Pinpoint the cell where the given text exists, returning its (x, y) midpoint coordinate. 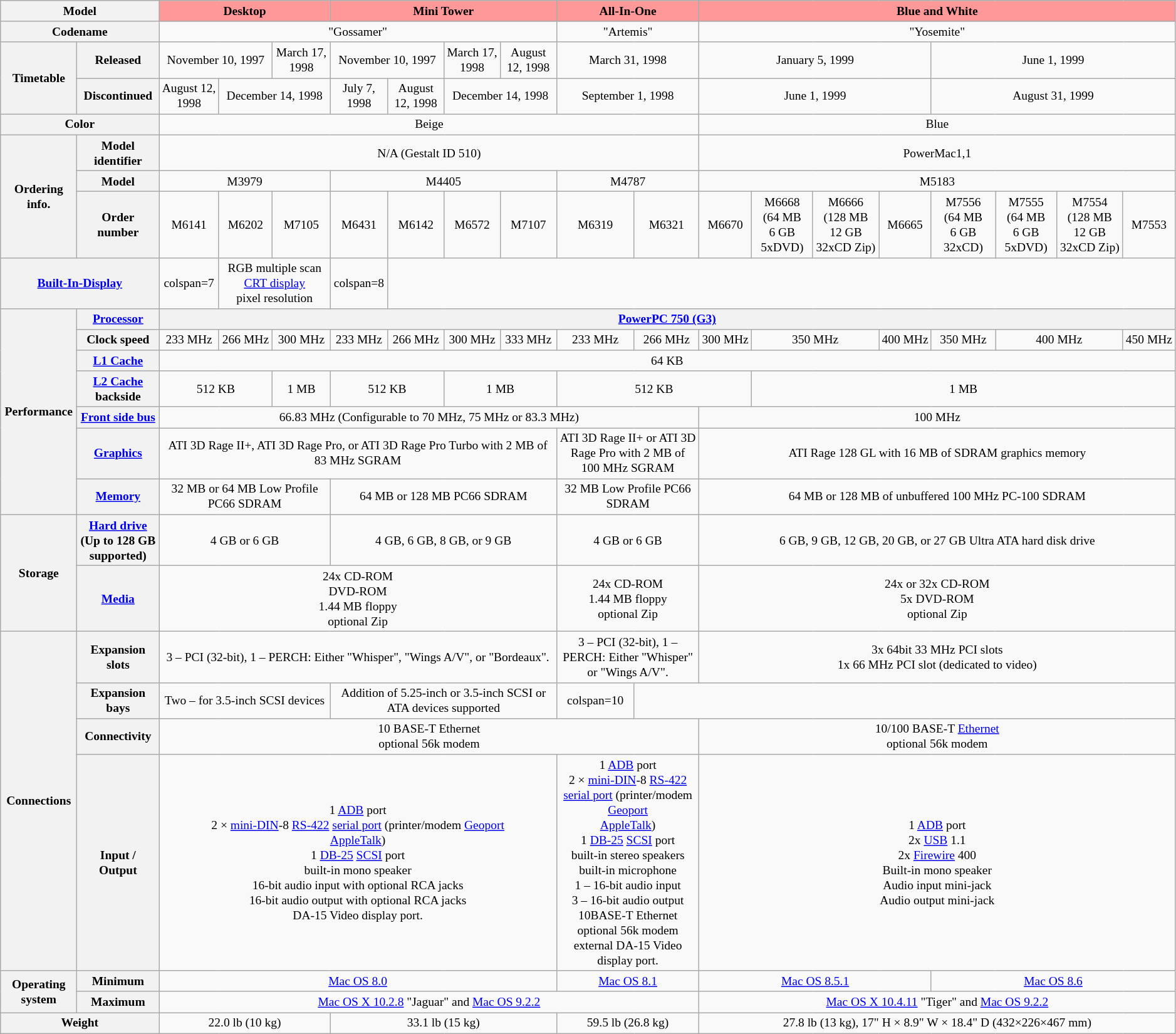
Timetable (39, 78)
Blue (937, 124)
M5183 (937, 180)
3 – PCI (32-bit), 1 – PERCH: Either "Whisper", "Wings A/V", or "Bordeaux". (358, 657)
PowerPC 750 (G3) (667, 318)
M4787 (628, 180)
September 1, 1998 (628, 97)
Mac OS 8.5.1 (815, 981)
24x CD-ROM1.44 MB floppyoptional Zip (628, 599)
10 BASE-T Ethernetoptional 56k modem (429, 736)
32 MB or 64 MB Low Profile PC66 SDRAM (244, 496)
Connections (39, 801)
M7556 (64 MB 6 GB 32xCD) (963, 224)
Mac OS X 10.2.8 "Jaguar" and Mac OS 9.2.2 (429, 1001)
333 MHz (528, 340)
M7554 (128 MB 12 GB 32xCD Zip) (1090, 224)
M6202 (246, 224)
Two – for 3.5-inch SCSI devices (244, 701)
Discontinued (118, 97)
L2 Cache backside (118, 389)
Graphics (118, 454)
Maximum (118, 1001)
M7555 (64 MB 6 GB 5xDVD) (1026, 224)
M7107 (528, 224)
Expansion slots (118, 657)
24x or 32x CD-ROM5x DVD-ROMoptional Zip (937, 599)
Memory (118, 496)
M3979 (244, 180)
3x 64bit 33 MHz PCI slots1x 66 MHz PCI slot (dedicated to video) (937, 657)
M4405 (444, 180)
M6665 (905, 224)
ATI 3D Rage II+, ATI 3D Rage Pro, or ATI 3D Rage Pro Turbo with 2 MB of 83 MHz SGRAM (358, 454)
Beige (429, 124)
22.0 lb (10 kg) (244, 1023)
Hard drive(Up to 128 GB supported) (118, 540)
10/100 BASE-T Ethernetoptional 56k modem (937, 736)
66.83 MHz (Configurable to 70 MHz, 75 MHz or 83.3 MHz) (429, 417)
N/A (Gestalt ID 510) (429, 153)
M6142 (416, 224)
Ordering info. (39, 196)
100 MHz (937, 417)
Weight (80, 1023)
Codename (80, 31)
4 GB, 6 GB, 8 GB, or 9 GB (444, 540)
M6141 (189, 224)
24x CD-ROMDVD-ROM1.44 MB floppyoptional Zip (358, 599)
64 KB (667, 361)
Operating system (39, 991)
M6666 (128 MB 12 GB 32xCD Zip) (846, 224)
Media (118, 599)
Connectivity (118, 736)
Model identifier (118, 153)
March 31, 1998 (628, 60)
Input / Output (118, 862)
Blue and White (937, 11)
Addition of 5.25-inch or 3.5-inch SCSI or ATA devices supported (444, 701)
Minimum (118, 981)
M6668 (64 MB 6 GB 5xDVD) (782, 224)
"Artemis" (628, 31)
Performance (39, 411)
Built-In-Display (80, 283)
Released (118, 60)
450 MHz (1149, 340)
64 MB or 128 MB PC66 SDRAM (444, 496)
colspan=8 (359, 283)
Processor (118, 318)
M6321 (667, 224)
Mac OS X 10.4.11 "Tiger" and Mac OS 9.2.2 (937, 1001)
Mac OS 8.6 (1053, 981)
Mini Tower (444, 11)
32 MB Low Profile PC66 SDRAM (628, 496)
M7553 (1149, 224)
Front side bus (118, 417)
Expansion bays (118, 701)
Desktop (244, 11)
27.8 lb (13 kg), 17" H × 8.9" W × 18.4" D (432×226×467 mm) (937, 1023)
Storage (39, 573)
L1 Cache (118, 361)
Order number (118, 224)
August 31, 1999 (1053, 97)
Mac OS 8.1 (628, 981)
ATI Rage 128 GL with 16 MB of SDRAM graphics memory (937, 454)
colspan=10 (595, 701)
All-In-One (628, 11)
Color (80, 124)
M7105 (301, 224)
July 7, 1998 (359, 97)
1 ADB port2x USB 1.12x Firewire 400Built-in mono speakerAudio input mini-jackAudio output mini-jack (937, 862)
3 – PCI (32-bit), 1 – PERCH: Either "Whisper" or "Wings A/V". (628, 657)
M6572 (472, 224)
"Gossamer" (358, 31)
"Yosemite" (937, 31)
colspan=7 (189, 283)
Mac OS 8.0 (358, 981)
M6670 (726, 224)
PowerMac1,1 (937, 153)
January 5, 1999 (815, 60)
ATI 3D Rage II+ or ATI 3D Rage Pro with 2 MB of 100 MHz SGRAM (628, 454)
64 MB or 128 MB of unbuffered 100 MHz PC-100 SDRAM (937, 496)
M6319 (595, 224)
RGB multiple scan CRT display pixel resolution (274, 283)
33.1 lb (15 kg) (444, 1023)
M6431 (359, 224)
59.5 lb (26.8 kg) (628, 1023)
Clock speed (118, 340)
6 GB, 9 GB, 12 GB, 20 GB, or 27 GB Ultra ATA hard disk drive (937, 540)
